Return the (x, y) coordinate for the center point of the cell that contains the specified text.  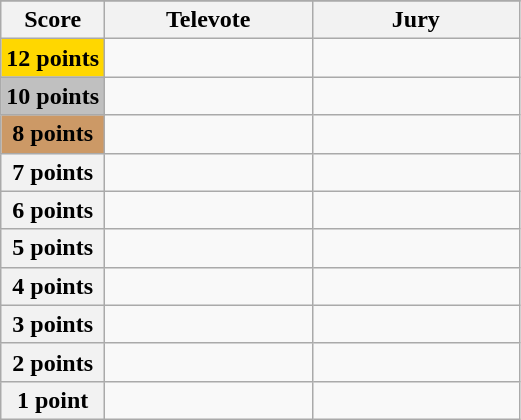
8 points (53, 134)
Score (53, 20)
10 points (53, 96)
Jury (416, 20)
4 points (53, 286)
12 points (53, 58)
Televote (209, 20)
3 points (53, 324)
2 points (53, 362)
7 points (53, 172)
5 points (53, 248)
1 point (53, 400)
6 points (53, 210)
